From the cell containing the given text, extract its center point as [X, Y] coordinate. 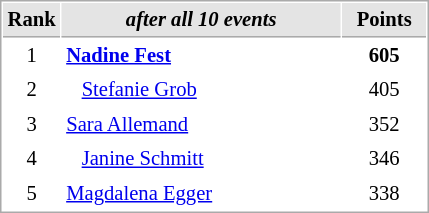
after all 10 events [202, 20]
5 [32, 194]
1 [32, 56]
4 [32, 158]
352 [384, 124]
346 [384, 158]
3 [32, 124]
Points [384, 20]
Magdalena Egger [202, 194]
Janine Schmitt [202, 158]
405 [384, 90]
Rank [32, 20]
Sara Allemand [202, 124]
Stefanie Grob [202, 90]
605 [384, 56]
2 [32, 90]
Nadine Fest [202, 56]
338 [384, 194]
